Scan for the cell matching the given text and deliver its [X, Y] coordinate at center. 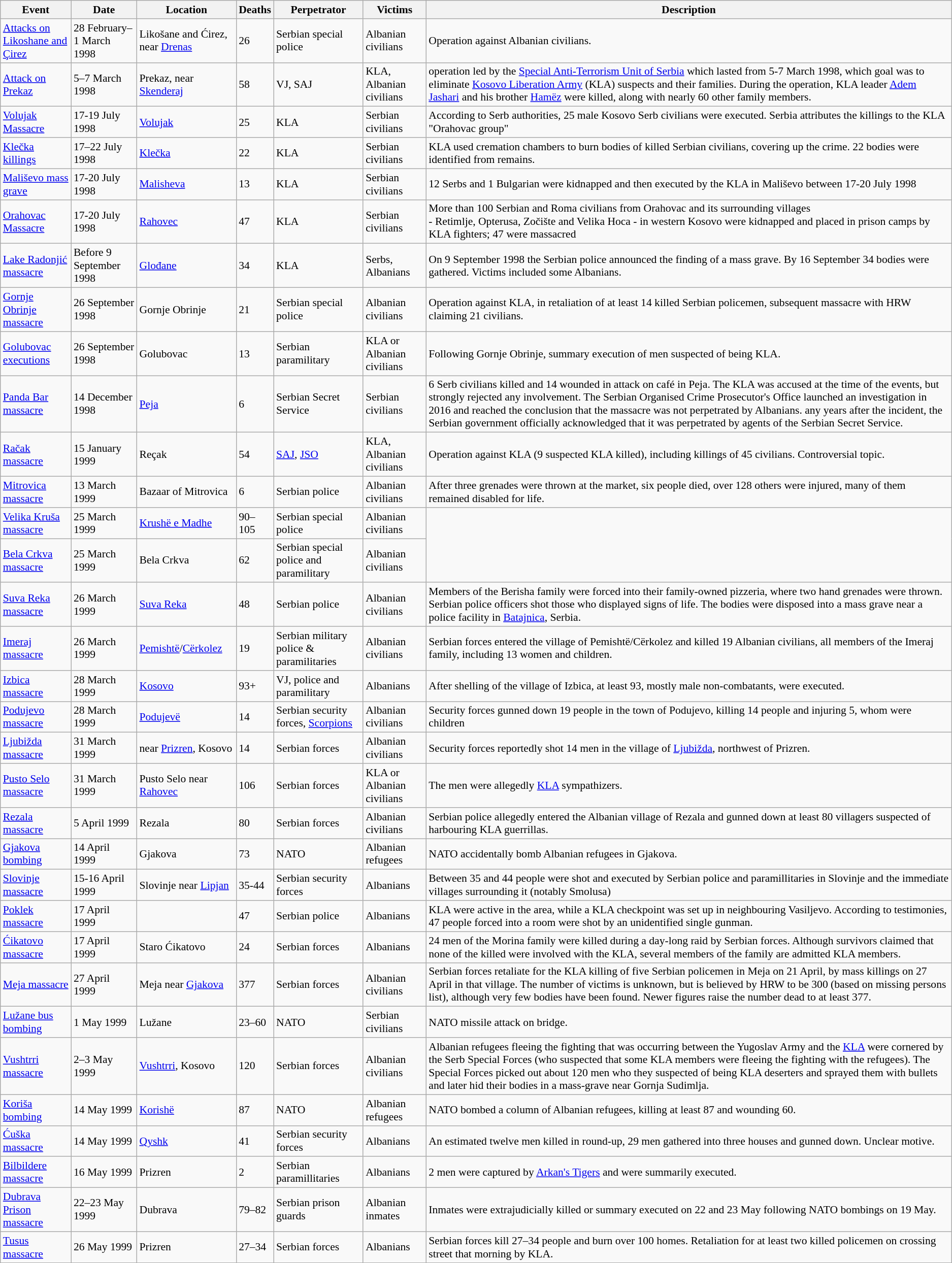
The men were allegedly KLA sympathizers. [688, 786]
Serbs, Albanians [395, 266]
Mališevo mass grave [36, 184]
Rezala [186, 823]
Pemishtë/Cërkolez [186, 649]
According to Serb authorities, 25 male Kosovo Serb civilians were executed. Serbia attributes the killings to the KLA "Orahovac group" [688, 122]
Malisheva [186, 184]
Klečka killings [36, 153]
Serbian special police and paramilitary [318, 560]
73 [255, 854]
Location [186, 10]
Imeraj massacre [36, 649]
58 [255, 84]
Bela Crkva [186, 560]
120 [255, 1066]
Panda Bar massacre [36, 404]
Attacks on Likoshane and Çirez [36, 41]
22 [255, 153]
Security forces reportedly shot 14 men in the village of Ljubižda, northwest of Prizren. [688, 748]
KLA used cremation chambers to burn bodies of killed Serbian civilians, covering up the crime. 22 bodies were identified from remains. [688, 153]
Pusto Selo massacre [36, 786]
Velika Kruša massacre [36, 523]
Deaths [255, 10]
Serbian Secret Service [318, 404]
Victims [395, 10]
Operation against Albanian civilians. [688, 41]
1 May 1999 [104, 1022]
26 [255, 41]
Date [104, 10]
Rahovec [186, 221]
NATO bombed a column of Albanian refugees, killing at least 87 and wounding 60. [688, 1110]
21 [255, 310]
Krushë e Madhe [186, 523]
Albanian inmates [395, 1210]
Pusto Selo near Rahovec [186, 786]
Golubovac [186, 353]
Staro Ćikatovo [186, 947]
Prekaz, near Skenderaj [186, 84]
Klečka [186, 153]
An estimated twelve men killed in round-up, 29 men gathered into three houses and gunned down. Unclear motive. [688, 1141]
Tusus massacre [36, 1247]
SAJ, JSO [318, 455]
24 [255, 947]
Ćikatovo massacre [36, 947]
5–7 March 1998 [104, 84]
25 [255, 122]
Serbian paramilitary [318, 353]
Meja massacre [36, 985]
5 April 1999 [104, 823]
79–82 [255, 1210]
Operation against KLA (9 suspected KLA killed), including killings of 45 civilians. Controversial topic. [688, 455]
Inmates were extrajudicially killed or summary executed on 22 and 23 May following NATO bombings on 19 May. [688, 1210]
Ljubižda massacre [36, 748]
28 February–1 March 1998 [104, 41]
Glođane [186, 266]
93+ [255, 686]
2 [255, 1173]
54 [255, 455]
Following Gornje Obrinje, summary execution of men suspected of being KLA. [688, 353]
Attack on Prekaz [36, 84]
Izbica massacre [36, 686]
16 May 1999 [104, 1173]
After shelling of the village of Izbica, at least 93, mostly male non-combatants, were executed. [688, 686]
19 [255, 649]
Description [688, 10]
27–34 [255, 1247]
Gjakova [186, 854]
Gornje Obrinje [186, 310]
17–22 July 1998 [104, 153]
12 Serbs and 1 Bulgarian were kidnapped and then executed by the KLA in Mališevo between 17-20 July 1998 [688, 184]
Mitrovica massacre [36, 492]
Likošane and Ćirez, near Drenas [186, 41]
41 [255, 1141]
Meja near Gjakova [186, 985]
Kosovo [186, 686]
Before 9 September 1998 [104, 266]
17-19 July 1998 [104, 122]
Podujevë [186, 717]
2 men were captured by Arkan's Tigers and were summarily executed. [688, 1173]
87 [255, 1110]
Golubovac executions [36, 353]
Serbian security forces, Scorpions [318, 717]
Bilbildere massacre [36, 1173]
62 [255, 560]
NATO accidentally bomb Albanian refugees in Gjakova. [688, 854]
Dubrava [186, 1210]
106 [255, 786]
Lake Radonjić massacre [36, 266]
Bela Crkva massacre [36, 560]
15-16 April 1999 [104, 885]
13 March 1999 [104, 492]
Qyshk [186, 1141]
Rezala massacre [36, 823]
Gjakova bombing [36, 854]
Lužane [186, 1022]
Koriša bombing [36, 1110]
VJ, police and paramilitary [318, 686]
Event [36, 10]
After three grenades were thrown at the market, six people died, over 128 others were injured, many of them remained disabled for life. [688, 492]
23–60 [255, 1022]
Dubrava Prison massacre [36, 1210]
Serbian military police & paramilitaries [318, 649]
Serbian paramillitaries [318, 1173]
34 [255, 266]
Korishë [186, 1110]
Volujak [186, 122]
Serbian police allegedly entered the Albanian village of Rezala and gunned down at least 80 villagers suspected of harbouring KLA guerrillas. [688, 823]
15 January 1999 [104, 455]
Operation against KLA, in retaliation of at least 14 killed Serbian policemen, subsequent massacre with HRW claiming 21 civilians. [688, 310]
Vushtrri massacre [36, 1066]
Volujak Massacre [36, 122]
Perpetrator [318, 10]
Serbian prison guards [318, 1210]
Lužane bus bombing [36, 1022]
VJ, SAJ [318, 84]
Serbian forces kill 27–34 people and burn over 100 homes. Retaliation for at least two killed policemen on crossing street that morning by KLA. [688, 1247]
377 [255, 985]
Bazaar of Mitrovica [186, 492]
Suva Reka [186, 605]
48 [255, 605]
Slovinje near Lipjan [186, 885]
Suva Reka massacre [36, 605]
Gornje Obrinje massacre [36, 310]
Poklek massacre [36, 916]
NATO missile attack on bridge. [688, 1022]
Račak massacre [36, 455]
Slovinje massacre [36, 885]
14 December 1998 [104, 404]
Vushtrri, Kosovo [186, 1066]
22–23 May 1999 [104, 1210]
Orahovac Massacre [36, 221]
2–3 May 1999 [104, 1066]
Reçak [186, 455]
80 [255, 823]
Podujevo massacre [36, 717]
near Prizren, Kosovo [186, 748]
35-44 [255, 885]
26 May 1999 [104, 1247]
27 April 1999 [104, 985]
90–105 [255, 523]
Peja [186, 404]
14 April 1999 [104, 854]
Security forces gunned down 19 people in the town of Podujevo, killing 14 people and injuring 5, whom were children [688, 717]
Ćuška massacre [36, 1141]
